Extract the (X, Y) coordinate from the center of the cell holding the provided text.  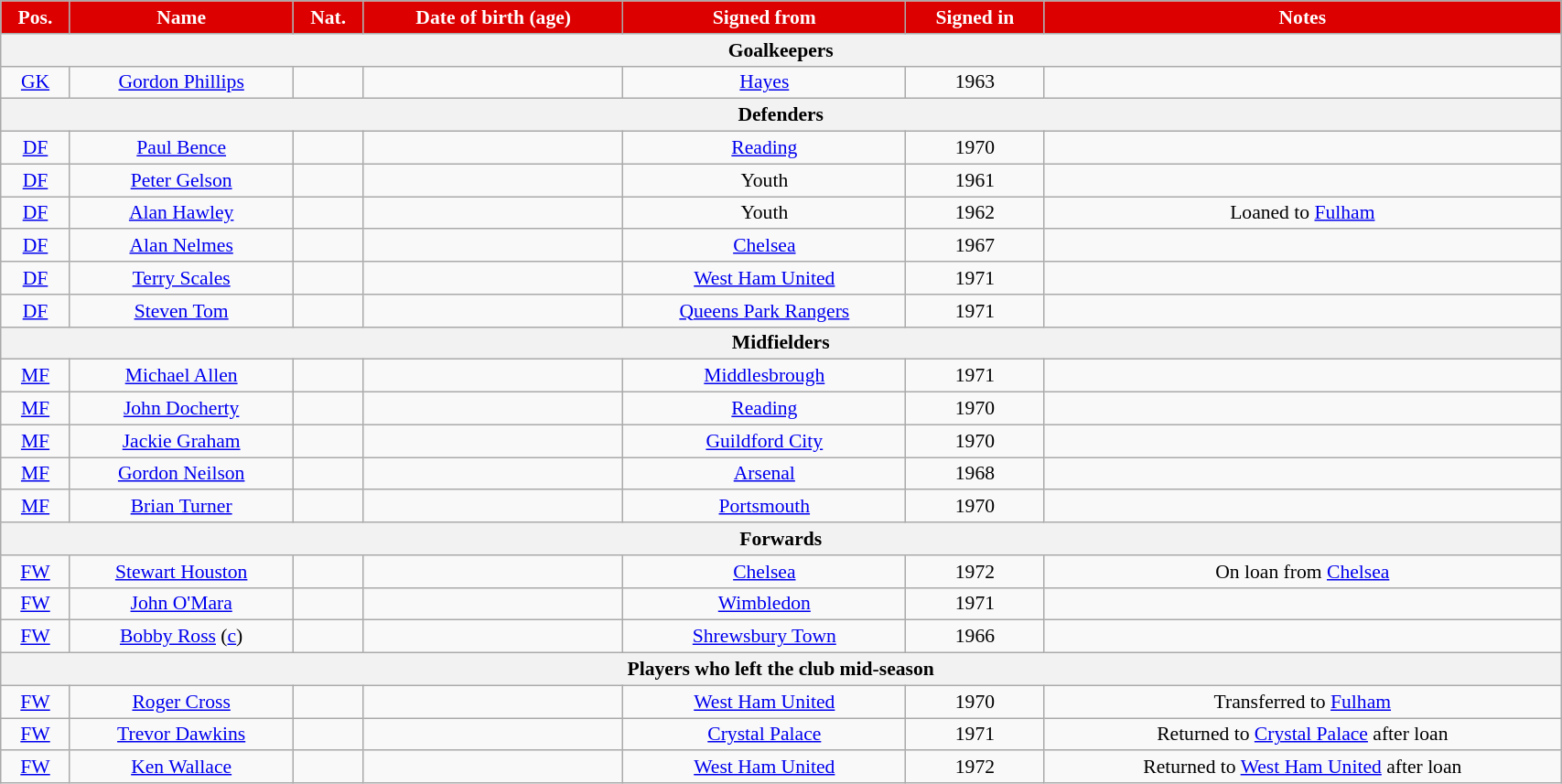
Crystal Palace (765, 735)
Forwards (781, 539)
Gordon Phillips (181, 82)
Brian Turner (181, 507)
Middlesbrough (765, 376)
Gordon Neilson (181, 474)
Shrewsbury Town (765, 637)
Wimbledon (765, 604)
Hayes (765, 82)
Bobby Ross (c) (181, 637)
Loaned to Fulham (1303, 213)
1962 (975, 213)
Ken Wallace (181, 768)
Signed in (975, 17)
Pos. (36, 17)
1961 (975, 180)
On loan from Chelsea (1303, 572)
1966 (975, 637)
Trevor Dawkins (181, 735)
Michael Allen (181, 376)
Portsmouth (765, 507)
Arsenal (765, 474)
Midfielders (781, 343)
Returned to Crystal Palace after loan (1303, 735)
Stewart Houston (181, 572)
Jackie Graham (181, 441)
Date of birth (age) (492, 17)
Nat. (328, 17)
1967 (975, 246)
Name (181, 17)
Roger Cross (181, 702)
Queens Park Rangers (765, 311)
Peter Gelson (181, 180)
Steven Tom (181, 311)
GK (36, 82)
1963 (975, 82)
Returned to West Ham United after loan (1303, 768)
Defenders (781, 115)
Guildford City (765, 441)
Alan Nelmes (181, 246)
Transferred to Fulham (1303, 702)
Signed from (765, 17)
John Docherty (181, 409)
Goalkeepers (781, 50)
John O'Mara (181, 604)
Players who left the club mid-season (781, 670)
Alan Hawley (181, 213)
Terry Scales (181, 278)
1968 (975, 474)
Paul Bence (181, 148)
Notes (1303, 17)
